Locate the cell with the specified text and output its (X, Y) center coordinate. 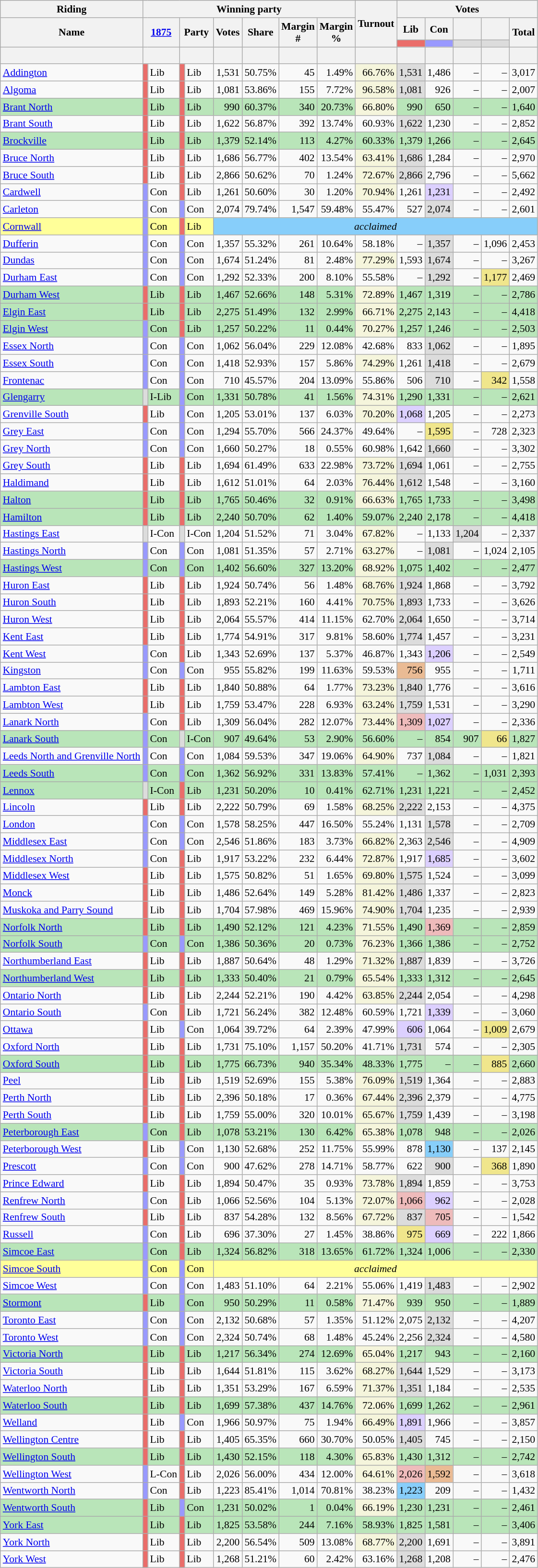
3,618 (523, 1474)
2,859 (523, 927)
10 (298, 790)
59.07% (376, 517)
58.60% (376, 637)
68.27% (376, 1371)
2,330 (523, 1252)
574 (439, 1047)
5.86% (336, 363)
65.67% (376, 1115)
50.75% (260, 73)
148 (298, 295)
975 (411, 1235)
2,902 (523, 1286)
Carleton (72, 210)
0.36% (336, 1098)
58.18% (376, 244)
228 (298, 705)
2,075 (411, 1320)
50.27% (260, 448)
705 (439, 1217)
Wellington Centre (72, 1440)
22.98% (336, 466)
55.32% (260, 244)
1.29% (336, 961)
2,323 (523, 432)
68.92% (376, 568)
340 (298, 107)
70 (298, 175)
64.90% (376, 756)
1,890 (523, 1167)
Algoma (72, 90)
3,290 (523, 705)
2,939 (523, 910)
68.25% (376, 807)
48.33% (376, 1064)
Hamilton (72, 517)
Kingston (72, 671)
46.87% (376, 654)
566 (298, 432)
756 (411, 671)
Middlesex East (72, 842)
1,075 (411, 568)
2.99% (336, 312)
13.08% (336, 1542)
52.66% (260, 295)
4,375 (523, 807)
76.09% (376, 1081)
Riding (72, 9)
Peel (72, 1081)
51.12% (376, 1320)
1,685 (439, 859)
51.10% (260, 1286)
2,160 (523, 1354)
650 (439, 107)
Waterloo South (72, 1405)
2,752 (523, 944)
3,792 (523, 585)
55.99% (376, 1149)
Lanark South (72, 739)
1.24% (336, 175)
2,852 (523, 124)
4.41% (336, 602)
73.78% (376, 1183)
2,786 (523, 295)
41 (298, 397)
Grey South (72, 466)
2.71% (336, 551)
55.47% (376, 210)
39.72% (260, 1030)
11.75% (336, 1149)
2,535 (523, 1389)
2,150 (523, 1440)
63.27% (376, 551)
3,231 (523, 637)
55.58% (376, 278)
55.82% (260, 671)
200 (298, 278)
69 (298, 807)
1,369 (439, 927)
45.57% (260, 380)
252 (298, 1149)
2,961 (523, 1405)
13.54% (336, 158)
Total (523, 33)
60 (298, 1559)
1,642 (411, 448)
68 (298, 1337)
50.60% (260, 192)
Kent West (72, 654)
58.77% (376, 1167)
50.47% (260, 1183)
118 (298, 1457)
2.39% (336, 1030)
1.40% (336, 517)
2,492 (523, 192)
51.49% (260, 312)
Toronto West (72, 1337)
940 (298, 1064)
Waterloo North (72, 1389)
3,602 (523, 859)
20.73% (336, 107)
167 (298, 1389)
Hastings North (72, 551)
Victoria South (72, 1371)
2,660 (523, 1064)
2,153 (439, 807)
6.93% (336, 705)
12.08% (336, 346)
1,711 (523, 671)
57.41% (376, 773)
3,267 (523, 260)
Kent East (72, 637)
Essex South (72, 363)
66.19% (376, 1508)
Durham West (72, 295)
509 (298, 1542)
Hastings East (72, 534)
96.58% (376, 90)
11.15% (336, 620)
3,198 (523, 1115)
59.48% (336, 210)
Cornwall (72, 226)
1,529 (439, 1371)
Norfolk South (72, 944)
68.77% (376, 1542)
2,476 (523, 1559)
9.81% (336, 637)
56.87% (260, 124)
12.00% (336, 1474)
962 (439, 1201)
14.76% (336, 1405)
Lennox (72, 790)
1,235 (439, 910)
939 (411, 1303)
70.27% (376, 329)
1,364 (439, 1081)
669 (439, 1235)
Brockville (72, 141)
57.98% (260, 910)
Lambton West (72, 705)
2,549 (523, 654)
Cardwell (72, 192)
Lincoln (72, 807)
56.54% (260, 1542)
66.76% (376, 73)
2.90% (336, 739)
Peterborough East (72, 1132)
53.58% (260, 1525)
71.32% (376, 961)
35.34% (336, 1064)
2,337 (523, 534)
71.55% (376, 927)
71.47% (376, 1303)
327 (298, 568)
320 (298, 1115)
67.44% (376, 1098)
2,028 (523, 1201)
2,305 (523, 1047)
6.59% (336, 1389)
21 (298, 979)
Brant North (72, 107)
1,246 (439, 329)
Ottawa (72, 1030)
1.56% (336, 397)
1,221 (439, 790)
Margin% (336, 33)
70.20% (376, 414)
2,054 (439, 995)
61.49% (260, 466)
2.42% (336, 1559)
1,096 (495, 244)
1,592 (439, 1474)
Wentworth South (72, 1508)
1,290 (411, 397)
4.27% (336, 141)
885 (495, 1064)
Oxford South (72, 1064)
274 (298, 1354)
68.76% (376, 585)
19.06% (336, 756)
Dundas (72, 260)
56.82% (260, 1252)
1,068 (411, 414)
113 (298, 141)
1,640 (523, 107)
50.05% (376, 1440)
1,027 (439, 722)
52.15% (260, 1457)
Northumberland West (72, 979)
51.86% (260, 842)
75 (298, 1423)
67.82% (376, 534)
York East (72, 1525)
622 (411, 1167)
70.81% (336, 1491)
278 (298, 1167)
2.03% (336, 483)
Huron South (72, 602)
50.64% (260, 961)
1,889 (523, 1303)
51.81% (260, 1371)
149 (298, 893)
0.04% (336, 1508)
38.86% (376, 1235)
70.94% (376, 192)
2,601 (523, 210)
74.29% (376, 363)
1,558 (523, 380)
66.82% (376, 842)
1,547 (298, 210)
53 (298, 739)
64.61% (376, 1474)
Middlesex North (72, 859)
0.44% (336, 329)
4,909 (523, 842)
728 (495, 432)
76.44% (376, 483)
0.55% (336, 448)
Winning party (249, 9)
318 (298, 1252)
Monck (72, 893)
4.30% (336, 1457)
56.92% (260, 773)
745 (439, 1440)
Turnout (376, 24)
58.93% (376, 1525)
1,595 (439, 432)
27 (298, 1235)
72.87% (376, 859)
Glengarry (72, 397)
50.70% (260, 517)
2,393 (523, 773)
Norfolk North (72, 927)
1,009 (495, 1030)
2,453 (523, 244)
65.35% (260, 1440)
437 (298, 1405)
1,184 (439, 1389)
55.06% (376, 1286)
79.74% (260, 210)
55.86% (376, 380)
878 (411, 1149)
12.69% (336, 1354)
4.42% (336, 995)
2,273 (523, 414)
2,469 (523, 278)
2,823 (523, 893)
209 (439, 1491)
7.16% (336, 1525)
42.68% (376, 346)
3,753 (523, 1183)
2,742 (523, 1457)
527 (411, 210)
48 (298, 961)
1.49% (336, 73)
633 (298, 466)
2.48% (336, 260)
62.71% (376, 790)
2,452 (523, 790)
2,503 (523, 329)
73.23% (376, 688)
3,160 (523, 483)
7.72% (336, 90)
2,709 (523, 825)
66.71% (376, 312)
55.57% (260, 620)
Halton (72, 500)
1,061 (439, 466)
0.91% (336, 500)
37.30% (260, 1235)
York North (72, 1542)
204 (298, 380)
606 (411, 1030)
Oxford North (72, 1047)
5,662 (523, 175)
6.42% (336, 1132)
5.28% (336, 893)
57.38% (260, 1405)
L-Con (164, 1474)
60.37% (260, 107)
66.73% (260, 1064)
943 (439, 1354)
53.47% (260, 705)
63.41% (376, 158)
13.65% (336, 1252)
1,650 (439, 620)
1,131 (411, 825)
Margin# (298, 33)
Simcoe East (72, 1252)
1,524 (439, 876)
1,014 (298, 1491)
15.96% (336, 910)
1,866 (523, 1235)
53.29% (260, 1389)
45 (298, 73)
Welland (72, 1423)
1,208 (439, 1559)
71 (298, 534)
2,621 (523, 397)
11.63% (336, 671)
71.37% (376, 1389)
Ontario North (72, 995)
12.07% (336, 722)
50.97% (260, 1423)
1,419 (411, 1286)
392 (298, 124)
1,206 (439, 654)
70.75% (376, 602)
4,207 (523, 1320)
16.50% (336, 825)
854 (439, 739)
3,060 (523, 1013)
660 (298, 1440)
Elgin West (72, 329)
13.20% (336, 568)
Prescott (72, 1167)
65.54% (376, 979)
4,580 (523, 1337)
2.21% (336, 1286)
56.34% (260, 1354)
14.71% (336, 1167)
Victoria North (72, 1354)
56 (298, 585)
73.72% (376, 466)
382 (298, 1013)
Brant South (72, 124)
18 (298, 448)
Huron West (72, 620)
0.79% (336, 979)
51.52% (260, 534)
Wellington South (72, 1457)
1,024 (495, 551)
72.67% (376, 175)
72.89% (376, 295)
2,796 (439, 175)
55.70% (260, 432)
1,339 (439, 1013)
52.93% (260, 363)
53.21% (260, 1132)
2,145 (523, 1149)
1,319 (439, 295)
52.68% (260, 1149)
1,548 (439, 483)
85.41% (260, 1491)
63.24% (376, 705)
Perth North (72, 1098)
3,173 (523, 1371)
72.07% (376, 1201)
4,298 (523, 995)
69.80% (376, 876)
Lambton East (72, 688)
1,839 (439, 961)
447 (298, 825)
1,691 (439, 1542)
3,302 (523, 448)
Bruce North (72, 158)
I-Lib (164, 397)
13.83% (336, 773)
London (72, 825)
1,868 (439, 585)
3,726 (523, 961)
10.01% (336, 1115)
81.42% (376, 893)
60.93% (376, 124)
1875 (161, 33)
222 (495, 1235)
54.91% (260, 637)
50.18% (260, 1098)
60.98% (376, 448)
0.93% (336, 1183)
50.40% (260, 979)
2,477 (523, 568)
Frontenac (72, 380)
81 (298, 260)
66.63% (376, 500)
Name (72, 33)
331 (298, 773)
1,177 (495, 278)
Grey North (72, 448)
Muskoka and Parry Sound (72, 910)
1,439 (439, 1115)
Renfrew North (72, 1201)
8.10% (336, 278)
1 (298, 1508)
6.03% (336, 414)
53.22% (260, 859)
60.59% (376, 1013)
51.01% (260, 483)
50.29% (260, 1303)
3,714 (523, 620)
2,379 (439, 1098)
1,891 (411, 1423)
51.35% (260, 551)
1,006 (439, 1252)
65.83% (376, 1457)
1,581 (439, 1525)
1.94% (336, 1423)
1.20% (336, 192)
47.99% (376, 1030)
2,143 (439, 312)
30 (298, 192)
1,294 (228, 432)
368 (495, 1167)
61.72% (376, 1252)
30.70% (336, 1440)
Ontario South (72, 1013)
75.10% (260, 1047)
2,178 (439, 517)
342 (495, 380)
17 (298, 1098)
50.02% (260, 1508)
50.62% (260, 175)
5.31% (336, 295)
244 (298, 1525)
58.25% (260, 825)
50.36% (260, 944)
47.62% (260, 1167)
926 (439, 90)
1,859 (439, 1183)
63.16% (376, 1559)
52.64% (260, 893)
1,266 (439, 141)
1,284 (439, 158)
20 (298, 944)
Wellington West (72, 1474)
2,256 (411, 1337)
63.85% (376, 995)
Leeds South (72, 773)
183 (298, 842)
232 (298, 859)
Northumberland East (72, 961)
76.23% (376, 944)
56.77% (260, 158)
948 (439, 1132)
104 (298, 1201)
1,157 (298, 1047)
Dufferin (72, 244)
62.70% (376, 620)
1,593 (411, 260)
3,017 (523, 73)
50.88% (260, 688)
Elgin East (72, 312)
4.23% (336, 927)
1,337 (439, 893)
50.82% (260, 876)
199 (298, 671)
45.24% (376, 1337)
Prince Edward (72, 1183)
52.33% (260, 278)
41.71% (376, 1047)
32 (298, 500)
77.29% (376, 260)
50.79% (260, 807)
50.46% (260, 500)
3,099 (523, 876)
55.00% (260, 1115)
Simcoe West (72, 1286)
Grey East (72, 432)
317 (298, 637)
1.65% (336, 876)
66 (495, 739)
6.44% (336, 859)
5.37% (336, 654)
3,626 (523, 602)
737 (411, 756)
53.01% (260, 414)
52.56% (260, 1201)
3.73% (336, 842)
1,776 (439, 688)
51 (298, 876)
74.90% (376, 910)
24.37% (336, 432)
1,457 (439, 637)
229 (298, 346)
506 (411, 380)
Huron East (72, 585)
347 (298, 756)
5.38% (336, 1081)
1,031 (495, 773)
13.09% (336, 380)
Party (197, 33)
65.04% (376, 1354)
130 (298, 1132)
52.12% (260, 927)
2,007 (523, 90)
53.86% (260, 90)
Lanark North (72, 722)
3,891 (523, 1542)
1,432 (523, 1491)
2,363 (411, 842)
1.35% (336, 1320)
0.41% (336, 790)
66.49% (376, 1423)
1.77% (336, 688)
434 (298, 1474)
Middlesex West (72, 876)
Haldimand (72, 483)
1.45% (336, 1235)
67.72% (376, 1217)
1,895 (523, 346)
York West (72, 1559)
414 (298, 620)
0.73% (336, 944)
282 (298, 722)
1,821 (523, 756)
38.23% (376, 1491)
Share (260, 33)
66.80% (376, 107)
62 (298, 517)
3,406 (523, 1525)
65.38% (376, 1132)
Simcoe South (72, 1269)
54.28% (260, 1217)
Grenville South (72, 414)
Wentworth North (72, 1491)
5.13% (336, 1201)
Peterborough West (72, 1149)
50.22% (260, 329)
Stormont (72, 1303)
Toronto East (72, 1320)
2,970 (523, 158)
833 (411, 346)
74.31% (376, 397)
157 (298, 363)
4,775 (523, 1098)
8.56% (336, 1217)
Addington (72, 73)
1,366 (411, 944)
Bruce South (72, 175)
55.24% (376, 825)
121 (298, 927)
13.74% (336, 124)
190 (298, 995)
696 (228, 1235)
2,461 (523, 1508)
1,133 (439, 534)
51.24% (260, 260)
3,616 (523, 688)
51.21% (260, 1559)
Renfrew South (72, 1217)
469 (298, 910)
Hastings West (72, 568)
2,336 (523, 722)
2,755 (523, 466)
2,883 (523, 1081)
73.44% (376, 722)
402 (298, 158)
1,827 (523, 739)
Russell (72, 1235)
261 (298, 244)
Essex North (72, 346)
12.48% (336, 1013)
Durham East (72, 278)
56.24% (260, 1013)
3,857 (523, 1423)
60.33% (376, 141)
1,542 (523, 1217)
115 (298, 1371)
50.78% (260, 397)
1.58% (336, 807)
160 (298, 602)
3,498 (523, 500)
Leeds North and Grenville North (72, 756)
1,262 (439, 1405)
10.64% (336, 244)
0.58% (336, 1303)
72.06% (376, 1405)
50.68% (260, 1320)
3.04% (336, 534)
3.62% (336, 1371)
52.14% (260, 141)
35 (298, 1183)
Perth South (72, 1115)
2,105 (523, 551)
56.00% (260, 1474)
